Identify which cell holds the provided text, then report its (X, Y) central coordinate. 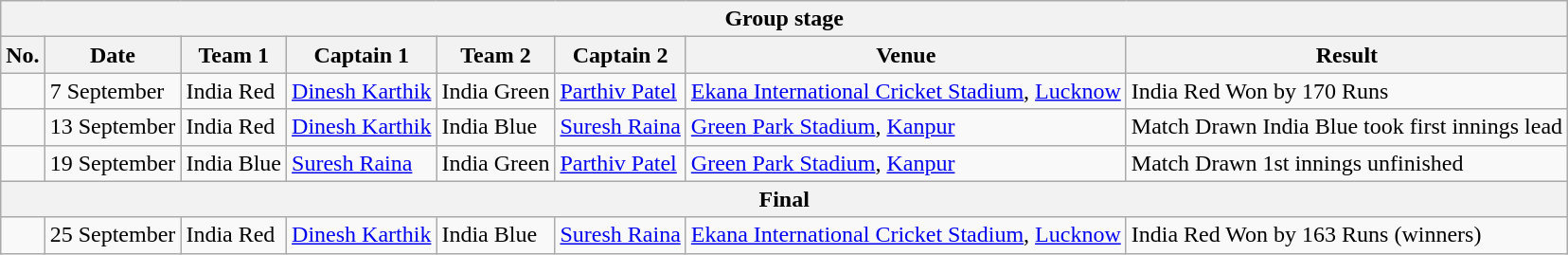
19 September (113, 163)
Venue (905, 55)
Match Drawn India Blue took first innings lead (1346, 127)
Match Drawn 1st innings unfinished (1346, 163)
No. (23, 55)
Result (1346, 55)
13 September (113, 127)
Date (113, 55)
Group stage (784, 19)
Final (784, 199)
7 September (113, 91)
25 September (113, 235)
India Red Won by 170 Runs (1346, 91)
Team 2 (496, 55)
Captain 1 (362, 55)
Captain 2 (620, 55)
Team 1 (234, 55)
India Red Won by 163 Runs (winners) (1346, 235)
